Output the (X, Y) coordinate of the center of the cell containing the given text.  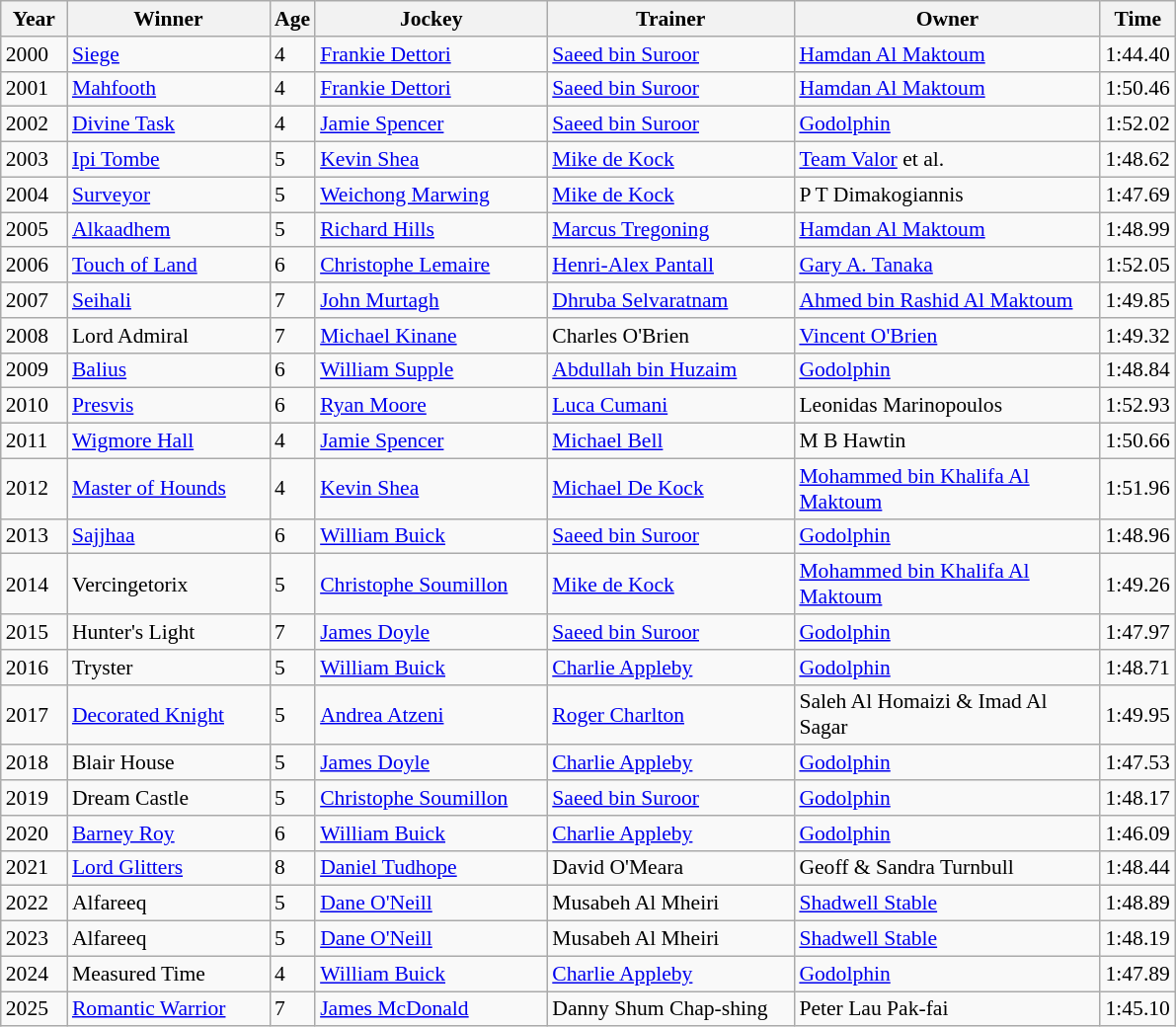
Henri-Alex Pantall (670, 266)
Andrea Atzeni (431, 715)
Abdullah bin Huzaim (670, 370)
Decorated Knight (168, 715)
Charles O'Brien (670, 336)
2009 (34, 370)
Alkaadhem (168, 230)
Barney Roy (168, 833)
1:52.05 (1137, 266)
2018 (34, 763)
2004 (34, 195)
Lord Admiral (168, 336)
Romantic Warrior (168, 1009)
1:47.69 (1137, 195)
Siege (168, 54)
1:49.26 (1137, 585)
2023 (34, 939)
1:48.62 (1137, 160)
2011 (34, 441)
Luca Cumani (670, 406)
1:48.89 (1137, 904)
Peter Lau Pak-fai (947, 1009)
2015 (34, 632)
Year (34, 19)
Richard Hills (431, 230)
Lord Glitters (168, 868)
Vercingetorix (168, 585)
Sajjhaa (168, 536)
Surveyor (168, 195)
Gary A. Tanaka (947, 266)
2007 (34, 300)
2001 (34, 89)
Saleh Al Homaizi & Imad Al Sagar (947, 715)
Michael Kinane (431, 336)
Danny Shum Chap-shing (670, 1009)
2019 (34, 798)
1:52.02 (1137, 124)
Daniel Tudhope (431, 868)
1:48.84 (1137, 370)
1:48.71 (1137, 668)
Trainer (670, 19)
M B Hawtin (947, 441)
1:48.19 (1137, 939)
Christophe Lemaire (431, 266)
2024 (34, 974)
2005 (34, 230)
William Supple (431, 370)
1:49.32 (1137, 336)
James McDonald (431, 1009)
Age (292, 19)
1:47.97 (1137, 632)
1:48.44 (1137, 868)
Team Valor et al. (947, 160)
2020 (34, 833)
8 (292, 868)
2025 (34, 1009)
Blair House (168, 763)
1:44.40 (1137, 54)
Ryan Moore (431, 406)
Marcus Tregoning (670, 230)
Tryster (168, 668)
2003 (34, 160)
1:52.93 (1137, 406)
1:49.95 (1137, 715)
Ahmed bin Rashid Al Maktoum (947, 300)
1:49.85 (1137, 300)
Owner (947, 19)
John Murtagh (431, 300)
Presvis (168, 406)
Geoff & Sandra Turnbull (947, 868)
David O'Meara (670, 868)
Michael De Kock (670, 488)
Jockey (431, 19)
Michael Bell (670, 441)
Roger Charlton (670, 715)
Winner (168, 19)
Dhruba Selvaratnam (670, 300)
Seihali (168, 300)
2016 (34, 668)
Dream Castle (168, 798)
1:50.46 (1137, 89)
2014 (34, 585)
2021 (34, 868)
2006 (34, 266)
1:48.96 (1137, 536)
Time (1137, 19)
Divine Task (168, 124)
1:47.53 (1137, 763)
Measured Time (168, 974)
2010 (34, 406)
Leonidas Marinopoulos (947, 406)
2013 (34, 536)
1:47.89 (1137, 974)
2008 (34, 336)
Weichong Marwing (431, 195)
1:45.10 (1137, 1009)
1:48.99 (1137, 230)
Ipi Tombe (168, 160)
1:46.09 (1137, 833)
P T Dimakogiannis (947, 195)
2022 (34, 904)
Vincent O'Brien (947, 336)
Balius (168, 370)
Wigmore Hall (168, 441)
1:51.96 (1137, 488)
2017 (34, 715)
2012 (34, 488)
2002 (34, 124)
Hunter's Light (168, 632)
Touch of Land (168, 266)
Mahfooth (168, 89)
Master of Hounds (168, 488)
1:48.17 (1137, 798)
2000 (34, 54)
1:50.66 (1137, 441)
